Extract the (X, Y) coordinate from the center of the cell holding the provided text.  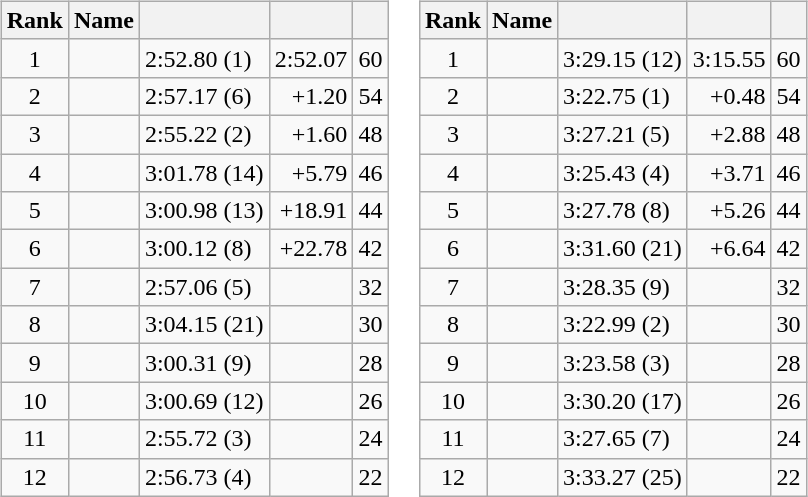
3:15.55 (729, 58)
3:25.43 (4) (623, 173)
3:30.20 (17) (623, 401)
3:22.99 (2) (623, 325)
3:27.65 (7) (623, 439)
3:00.69 (12) (204, 401)
3:28.35 (9) (623, 287)
3:00.98 (13) (204, 211)
3:27.21 (5) (623, 134)
2:52.80 (1) (204, 58)
+3.71 (729, 173)
3:23.58 (3) (623, 363)
+6.64 (729, 249)
3:33.27 (25) (623, 477)
+5.26 (729, 211)
2:57.17 (6) (204, 96)
3:00.31 (9) (204, 363)
2:52.07 (311, 58)
+5.79 (311, 173)
2:55.72 (3) (204, 439)
3:04.15 (21) (204, 325)
+22.78 (311, 249)
3:01.78 (14) (204, 173)
+1.20 (311, 96)
3:27.78 (8) (623, 211)
2:56.73 (4) (204, 477)
+0.48 (729, 96)
+2.88 (729, 134)
3:22.75 (1) (623, 96)
3:00.12 (8) (204, 249)
3:29.15 (12) (623, 58)
+18.91 (311, 211)
2:57.06 (5) (204, 287)
+1.60 (311, 134)
3:31.60 (21) (623, 249)
2:55.22 (2) (204, 134)
